Return [X, Y] of the center of cell containing provided text 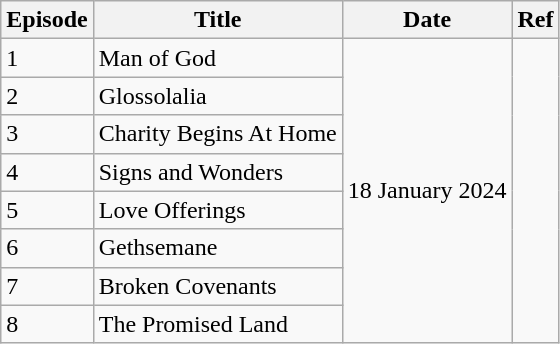
Love Offerings [218, 210]
Ref [536, 20]
18 January 2024 [427, 191]
8 [47, 324]
Title [218, 20]
7 [47, 286]
Charity Begins At Home [218, 134]
Man of God [218, 58]
Signs and Wonders [218, 172]
Glossolalia [218, 96]
6 [47, 248]
Date [427, 20]
4 [47, 172]
3 [47, 134]
2 [47, 96]
Broken Covenants [218, 286]
Episode [47, 20]
Gethsemane [218, 248]
1 [47, 58]
The Promised Land [218, 324]
5 [47, 210]
